Return the [X, Y] coordinate for the center point of the cell that contains the specified text.  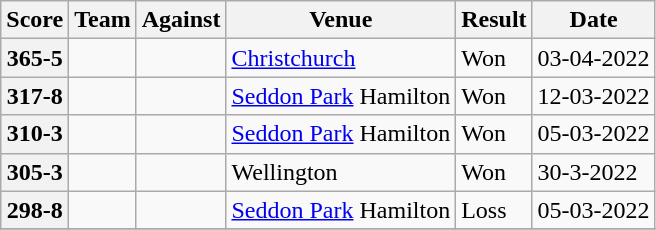
365-5 [35, 58]
12-03-2022 [594, 96]
30-3-2022 [594, 172]
Result [494, 20]
Wellington [341, 172]
Loss [494, 210]
Team [103, 20]
310-3 [35, 134]
Against [181, 20]
Christchurch [341, 58]
03-04-2022 [594, 58]
Score [35, 20]
Date [594, 20]
298-8 [35, 210]
305-3 [35, 172]
Venue [341, 20]
317-8 [35, 96]
